Provide the (X, Y) coordinate of the cell's center where the given text is located.  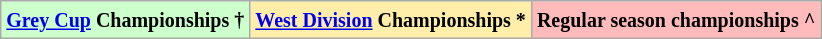
Regular season championships ^ (676, 20)
West Division Championships * (391, 20)
Grey Cup Championships † (126, 20)
